Output the (X, Y) coordinate of the center of the cell containing the given text.  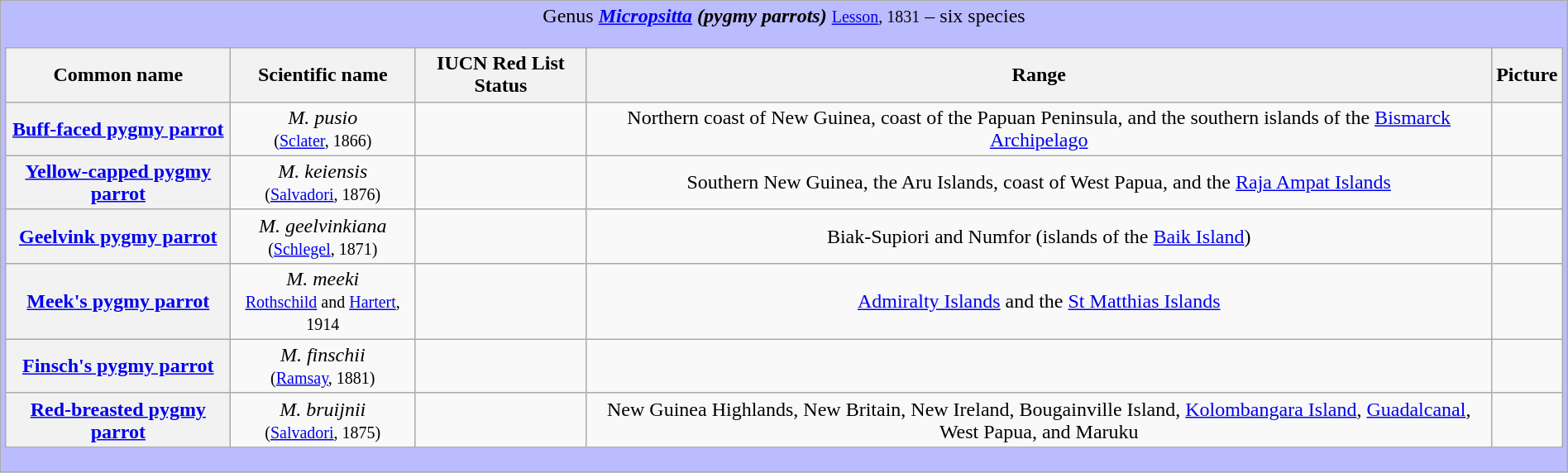
Finsch's pygmy parrot (118, 365)
M. geelvinkiana (Schlegel, 1871) (323, 236)
Range (1039, 74)
Yellow-capped pygmy parrot (118, 182)
M. pusio (Sclater, 1866) (323, 129)
Red-breasted pygmy parrot (118, 420)
IUCN Red List Status (501, 74)
M. bruijnii (Salvadori, 1875) (323, 420)
Meek's pygmy parrot (118, 301)
M. meeki Rothschild and Hartert, 1914 (323, 301)
Northern coast of New Guinea, coast of the Papuan Peninsula, and the southern islands of the Bismarck Archipelago (1039, 129)
M. keiensis (Salvadori, 1876) (323, 182)
New Guinea Highlands, New Britain, New Ireland, Bougainville Island, Kolombangara Island, Guadalcanal, West Papua, and Maruku (1039, 420)
Scientific name (323, 74)
Geelvink pygmy parrot (118, 236)
Picture (1527, 74)
Admiralty Islands and the St Matthias Islands (1039, 301)
Common name (118, 74)
Buff-faced pygmy parrot (118, 129)
Southern New Guinea, the Aru Islands, coast of West Papua, and the Raja Ampat Islands (1039, 182)
M. finschii (Ramsay, 1881) (323, 365)
Biak-Supiori and Numfor (islands of the Baik Island) (1039, 236)
